Return the (X, Y) coordinate for the center point of the cell that contains the specified text.  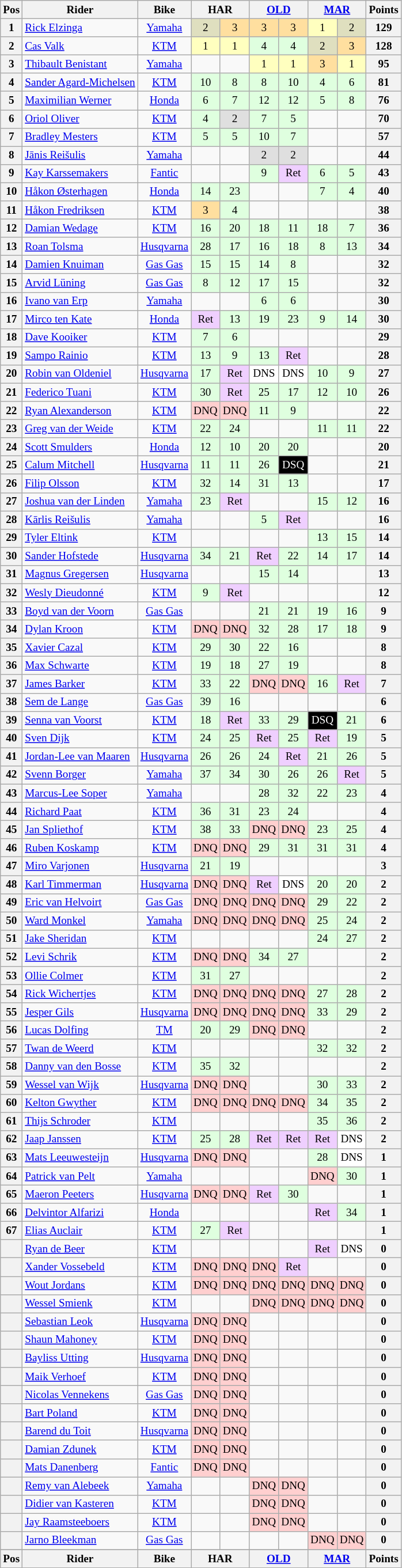
Remy van Alebeek (81, 1486)
52 (12, 957)
Sander Hofstede (81, 556)
Mirco ten Kate (81, 319)
56 (12, 1030)
53 (12, 976)
64 (12, 1176)
Kay Karssemakers (81, 173)
Scott Smulders (81, 447)
Wessel van Wijk (81, 1085)
Greg van der Weide (81, 429)
63 (12, 1158)
Miro Varjonen (81, 866)
67 (12, 1230)
Jarno Bleekman (81, 1540)
Barend du Toit (81, 1431)
TM (164, 1030)
65 (12, 1194)
Thijs Schroder (81, 1122)
Bradley Mesters (81, 137)
70 (384, 119)
54 (12, 994)
Dylan Kroon (81, 629)
Bart Poland (81, 1413)
51 (12, 939)
76 (384, 101)
Patrick van Pelt (81, 1176)
128 (384, 46)
Filip Olsson (81, 483)
Ruben Koskamp (81, 848)
Levi Schrik (81, 957)
Nicolas Vennekens (81, 1395)
Bayliss Utting (81, 1358)
Kārlis Reišulis (81, 520)
Kelton Gwyther (81, 1103)
Tyler Eltink (81, 538)
Arvid Lüning (81, 283)
Sebastian Leok (81, 1322)
Senna van Voorst (81, 721)
Wessel Smienk (81, 1304)
Xander Vossebeld (81, 1267)
Xavier Cazal (81, 647)
Marcus-Lee Soper (81, 793)
Twan de Weerd (81, 1048)
Magnus Gregersen (81, 574)
Maximilian Werner (81, 101)
47 (12, 866)
Delvintor Alfarizi (81, 1213)
66 (12, 1213)
Didier van Kasteren (81, 1504)
Boyd van der Voorn (81, 611)
Shaun Mahoney (81, 1340)
Dave Kooiker (81, 338)
Karl Timmerman (81, 884)
Wout Jordans (81, 1285)
Jesper Gils (81, 1012)
58 (12, 1067)
42 (12, 775)
Jānis Reišulis (81, 156)
Sven Dijk (81, 738)
95 (384, 64)
Jaap Janssen (81, 1139)
45 (12, 830)
Svenn Borger (81, 775)
60 (12, 1103)
Damian Zdunek (81, 1449)
55 (12, 1012)
Federico Tuani (81, 392)
46 (12, 848)
Damien Knuiman (81, 265)
Sem de Lange (81, 702)
James Barker (81, 684)
62 (12, 1139)
Max Schwarte (81, 666)
Richard Paat (81, 812)
Maik Verhoef (81, 1377)
50 (12, 921)
Jake Sheridan (81, 939)
Calum Mitchell (81, 465)
Ryan de Beer (81, 1249)
Wesly Dieudonné (81, 593)
129 (384, 28)
Mats Danenberg (81, 1468)
61 (12, 1122)
Eric van Helvoirt (81, 903)
Ward Monkel (81, 921)
Sander Agard-Michelsen (81, 82)
Oriol Oliver (81, 119)
59 (12, 1085)
Ollie Colmer (81, 976)
Rick Wichertjes (81, 994)
Håkon Østerhagen (81, 192)
49 (12, 903)
Rick Elzinga (81, 28)
81 (384, 82)
Robin van Oldeniel (81, 374)
48 (12, 884)
Damian Wedage (81, 228)
Ivano van Erp (81, 301)
Jay Raamsteeboers (81, 1522)
Lucas Dolfing (81, 1030)
Sampo Rainio (81, 356)
Mats Leeuwesteijn (81, 1158)
Jan Spliethof (81, 830)
Roan Tolsma (81, 247)
Jordan-Lee van Maaren (81, 757)
Cas Valk (81, 46)
Thibault Benistant (81, 64)
Håkon Fredriksen (81, 210)
Elias Auclair (81, 1230)
Ryan Alexanderson (81, 411)
Danny van den Bosse (81, 1067)
41 (12, 757)
Joshua van der Linden (81, 502)
Maeron Peeters (81, 1194)
